Pinpoint the cell where the given text exists, returning its (X, Y) midpoint coordinate. 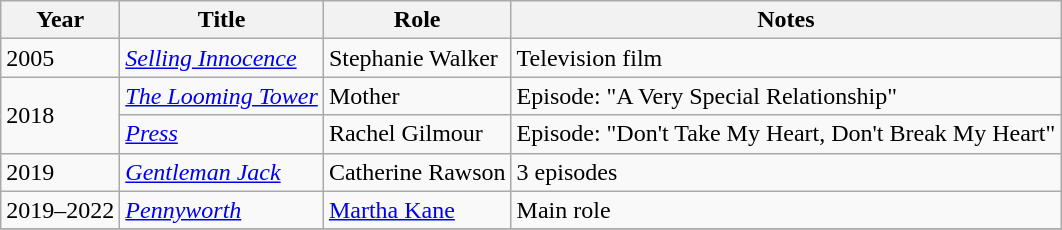
Rachel Gilmour (417, 134)
Year (60, 20)
Television film (786, 58)
Gentleman Jack (222, 172)
Press (222, 134)
2018 (60, 115)
Mother (417, 96)
Episode: "Don't Take My Heart, Don't Break My Heart" (786, 134)
Main role (786, 210)
Martha Kane (417, 210)
2019–2022 (60, 210)
Stephanie Walker (417, 58)
Episode: "A Very Special Relationship" (786, 96)
Pennyworth (222, 210)
2005 (60, 58)
2019 (60, 172)
Selling Innocence (222, 58)
Role (417, 20)
3 episodes (786, 172)
Notes (786, 20)
Title (222, 20)
The Looming Tower (222, 96)
Catherine Rawson (417, 172)
